Return the [X, Y] coordinate for the center point of the cell that contains the specified text.  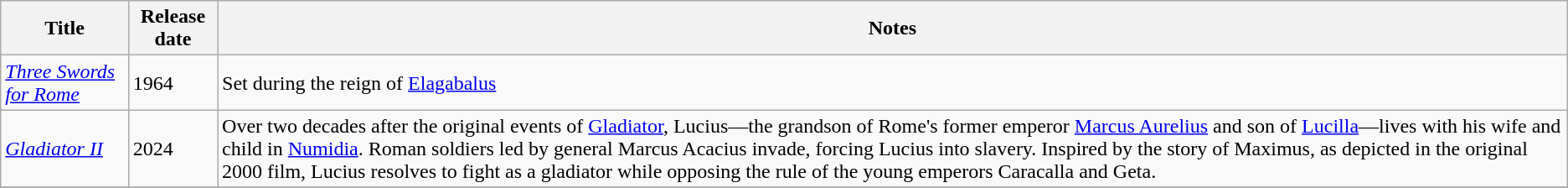
1964 [173, 82]
Notes [893, 29]
2024 [173, 149]
Set during the reign of Elagabalus [893, 82]
Title [65, 29]
Release date [173, 29]
Three Swords for Rome [65, 82]
Gladiator II [65, 149]
